Search for the cell housing the specified text and yield its [X, Y] center coordinate. 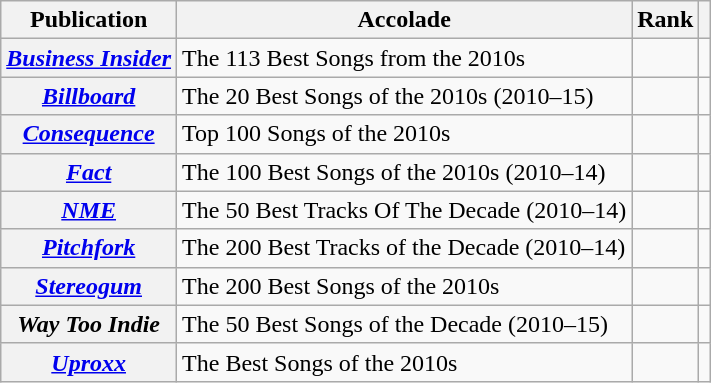
NME [89, 210]
The Best Songs of the 2010s [404, 362]
The 20 Best Songs of the 2010s (2010–15) [404, 96]
Accolade [404, 20]
Way Too Indie [89, 324]
Rank [666, 20]
The 113 Best Songs from the 2010s [404, 58]
Consequence [89, 134]
Business Insider [89, 58]
The 200 Best Tracks of the Decade (2010–14) [404, 248]
Stereogum [89, 286]
The 100 Best Songs of the 2010s (2010–14) [404, 172]
Pitchfork [89, 248]
The 50 Best Tracks Of The Decade (2010–14) [404, 210]
Uproxx [89, 362]
Top 100 Songs of the 2010s [404, 134]
The 200 Best Songs of the 2010s [404, 286]
The 50 Best Songs of the Decade (2010–15) [404, 324]
Billboard [89, 96]
Publication [89, 20]
Fact [89, 172]
